Provide the [X, Y] coordinate of the cell's center where the given text is located.  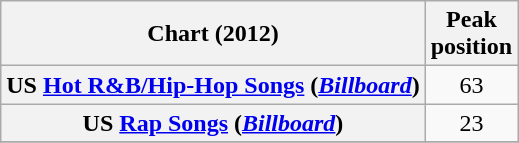
Peakposition [471, 34]
63 [471, 85]
Chart (2012) [213, 34]
US Rap Songs (Billboard) [213, 123]
23 [471, 123]
US Hot R&B/Hip-Hop Songs (Billboard) [213, 85]
